Search for the cell housing the specified text and yield its [x, y] center coordinate. 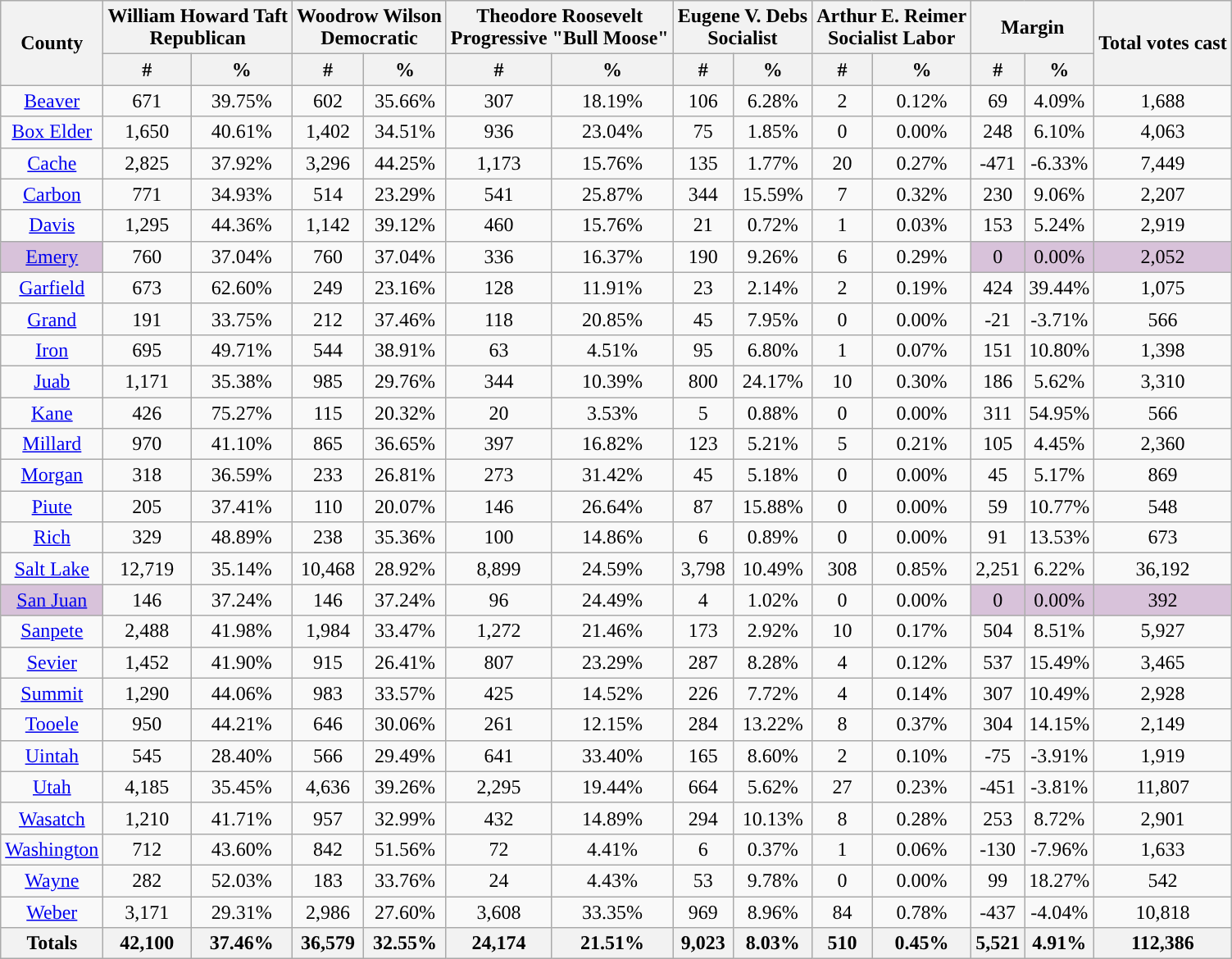
21 [703, 225]
8,899 [498, 569]
13.22% [773, 725]
29.76% [405, 381]
29.31% [242, 912]
0.06% [921, 849]
985 [328, 381]
0.07% [921, 350]
165 [703, 756]
Cache [52, 163]
48.89% [242, 538]
15.59% [773, 194]
1,919 [1163, 756]
84 [843, 912]
7.72% [773, 693]
Morgan [52, 475]
425 [498, 693]
226 [703, 693]
9.78% [773, 880]
34.51% [405, 132]
1.02% [773, 600]
4,185 [148, 787]
Juab [52, 381]
11,807 [1163, 787]
336 [498, 257]
39.12% [405, 225]
26.81% [405, 475]
20.07% [405, 507]
294 [703, 818]
24.17% [773, 381]
21.46% [612, 631]
3.53% [612, 412]
110 [328, 507]
County [52, 43]
0.89% [773, 538]
5.24% [1059, 225]
44.36% [242, 225]
712 [148, 849]
36,192 [1163, 569]
Wasatch [52, 818]
12,719 [148, 569]
771 [148, 194]
29.49% [405, 756]
36.59% [242, 475]
Washington [52, 849]
541 [498, 194]
544 [328, 350]
43.60% [242, 849]
-75 [998, 756]
183 [328, 880]
1,688 [1163, 101]
41.90% [242, 662]
282 [148, 880]
4.41% [612, 849]
75 [703, 132]
Beaver [52, 101]
37.92% [242, 163]
1,210 [148, 818]
42,100 [148, 943]
-7.96% [1059, 849]
807 [498, 662]
Utah [52, 787]
304 [998, 725]
135 [703, 163]
Iron [52, 350]
2,919 [1163, 225]
41.98% [242, 631]
14.15% [1059, 725]
212 [328, 319]
24 [498, 880]
0.78% [921, 912]
0.19% [921, 288]
Garfield [52, 288]
39.44% [1059, 288]
186 [998, 381]
33.47% [405, 631]
Weber [52, 912]
-451 [998, 787]
8.72% [1059, 818]
2,052 [1163, 257]
14.86% [612, 538]
21.51% [612, 943]
19.44% [612, 787]
36.65% [405, 444]
273 [498, 475]
190 [703, 257]
9.26% [773, 257]
936 [498, 132]
106 [703, 101]
800 [703, 381]
16.82% [612, 444]
1,402 [328, 132]
23.04% [612, 132]
115 [328, 412]
318 [148, 475]
284 [703, 725]
6.28% [773, 101]
35.38% [242, 381]
Wayne [52, 880]
Piute [52, 507]
397 [498, 444]
95 [703, 350]
Uintah [52, 756]
49.71% [242, 350]
33.75% [242, 319]
8.28% [773, 662]
-3.91% [1059, 756]
7,449 [1163, 163]
0.72% [773, 225]
0.10% [921, 756]
329 [148, 538]
33.35% [612, 912]
191 [148, 319]
970 [148, 444]
238 [328, 538]
0.03% [921, 225]
100 [498, 538]
53 [703, 880]
Davis [52, 225]
20.85% [612, 319]
602 [328, 101]
118 [498, 319]
Theodore RooseveltProgressive "Bull Moose" [559, 28]
426 [148, 412]
30.06% [405, 725]
18.19% [612, 101]
Box Elder [52, 132]
671 [148, 101]
230 [998, 194]
6.80% [773, 350]
99 [998, 880]
950 [148, 725]
842 [328, 849]
San Juan [52, 600]
20.32% [405, 412]
15.49% [1059, 662]
261 [498, 725]
0.85% [921, 569]
460 [498, 225]
91 [998, 538]
26.64% [612, 507]
0.45% [921, 943]
3,465 [1163, 662]
424 [998, 288]
39.26% [405, 787]
38.91% [405, 350]
1,452 [148, 662]
31.42% [612, 475]
8.03% [773, 943]
1.77% [773, 163]
44.21% [242, 725]
18.27% [1059, 880]
287 [703, 662]
10.39% [612, 381]
Kane [52, 412]
1,272 [498, 631]
865 [328, 444]
8.60% [773, 756]
5.18% [773, 475]
646 [328, 725]
Total votes cast [1163, 43]
Eugene V. DebsSocialist [743, 28]
Totals [52, 943]
33.57% [405, 693]
4,636 [328, 787]
96 [498, 600]
1,075 [1163, 288]
1,398 [1163, 350]
957 [328, 818]
10.80% [1059, 350]
59 [998, 507]
35.36% [405, 538]
Grand [52, 319]
7 [843, 194]
2,295 [498, 787]
3,310 [1163, 381]
249 [328, 288]
308 [843, 569]
173 [703, 631]
537 [998, 662]
1,290 [148, 693]
41.10% [242, 444]
10.77% [1059, 507]
7.95% [773, 319]
5.21% [773, 444]
253 [998, 818]
4.09% [1059, 101]
1,171 [148, 381]
510 [843, 943]
44.06% [242, 693]
983 [328, 693]
William Howard TaftRepublican [198, 28]
2,207 [1163, 194]
0.28% [921, 818]
15.88% [773, 507]
0.32% [921, 194]
Tooele [52, 725]
233 [328, 475]
2,825 [148, 163]
54.95% [1059, 412]
-6.33% [1059, 163]
641 [498, 756]
2.14% [773, 288]
63 [498, 350]
52.03% [242, 880]
2,901 [1163, 818]
16.37% [612, 257]
24.59% [612, 569]
545 [148, 756]
1,984 [328, 631]
6.10% [1059, 132]
23.16% [405, 288]
40.61% [242, 132]
69 [998, 101]
Carbon [52, 194]
695 [148, 350]
35.66% [405, 101]
Margin [1033, 28]
9,023 [703, 943]
75.27% [242, 412]
44.25% [405, 163]
34.93% [242, 194]
10.13% [773, 818]
4.91% [1059, 943]
4.45% [1059, 444]
6.22% [1059, 569]
Arthur E. ReimerSocialist Labor [892, 28]
10,468 [328, 569]
1,142 [328, 225]
23 [703, 288]
-4.04% [1059, 912]
8.51% [1059, 631]
0.29% [921, 257]
969 [703, 912]
0.27% [921, 163]
Rich [52, 538]
1,173 [498, 163]
13.53% [1059, 538]
1,650 [148, 132]
105 [998, 444]
28.40% [242, 756]
-130 [998, 849]
5.17% [1059, 475]
-471 [998, 163]
35.45% [242, 787]
33.76% [405, 880]
27.60% [405, 912]
0.88% [773, 412]
-21 [998, 319]
-437 [998, 912]
25.87% [612, 194]
28.92% [405, 569]
9.06% [1059, 194]
Woodrow WilsonDemocratic [370, 28]
51.56% [405, 849]
4.43% [612, 880]
153 [998, 225]
24,174 [498, 943]
1.85% [773, 132]
2,928 [1163, 693]
2,986 [328, 912]
0.21% [921, 444]
72 [498, 849]
39.75% [242, 101]
542 [1163, 880]
35.14% [242, 569]
0.30% [921, 381]
5,521 [998, 943]
2,149 [1163, 725]
0.14% [921, 693]
4.51% [612, 350]
248 [998, 132]
-3.71% [1059, 319]
548 [1163, 507]
915 [328, 662]
128 [498, 288]
3,171 [148, 912]
514 [328, 194]
0.17% [921, 631]
151 [998, 350]
2,251 [998, 569]
27 [843, 787]
Sanpete [52, 631]
5,927 [1163, 631]
37.41% [242, 507]
4,063 [1163, 132]
Salt Lake [52, 569]
32.99% [405, 818]
664 [703, 787]
62.60% [242, 288]
41.71% [242, 818]
504 [998, 631]
1,295 [148, 225]
432 [498, 818]
-3.81% [1059, 787]
8.96% [773, 912]
205 [148, 507]
12.15% [612, 725]
311 [998, 412]
11.91% [612, 288]
14.52% [612, 693]
123 [703, 444]
2.92% [773, 631]
Millard [52, 444]
32.55% [405, 943]
0.23% [921, 787]
3,296 [328, 163]
24.49% [612, 600]
33.40% [612, 756]
10,818 [1163, 912]
36,579 [328, 943]
392 [1163, 600]
3,608 [498, 912]
87 [703, 507]
3,798 [703, 569]
1,633 [1163, 849]
Sevier [52, 662]
Summit [52, 693]
2,488 [148, 631]
26.41% [405, 662]
869 [1163, 475]
112,386 [1163, 943]
Emery [52, 257]
14.89% [612, 818]
2,360 [1163, 444]
